Provide the (X, Y) coordinate of the cell's center where the given text is located.  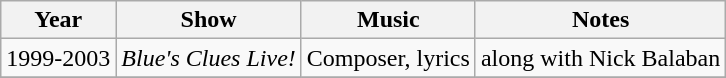
1999-2003 (58, 58)
Notes (600, 20)
Music (388, 20)
Year (58, 20)
along with Nick Balaban (600, 58)
Show (209, 20)
Blue's Clues Live! (209, 58)
Composer, lyrics (388, 58)
